For the text-containing cell, return its midpoint in (X, Y) coordinate format. 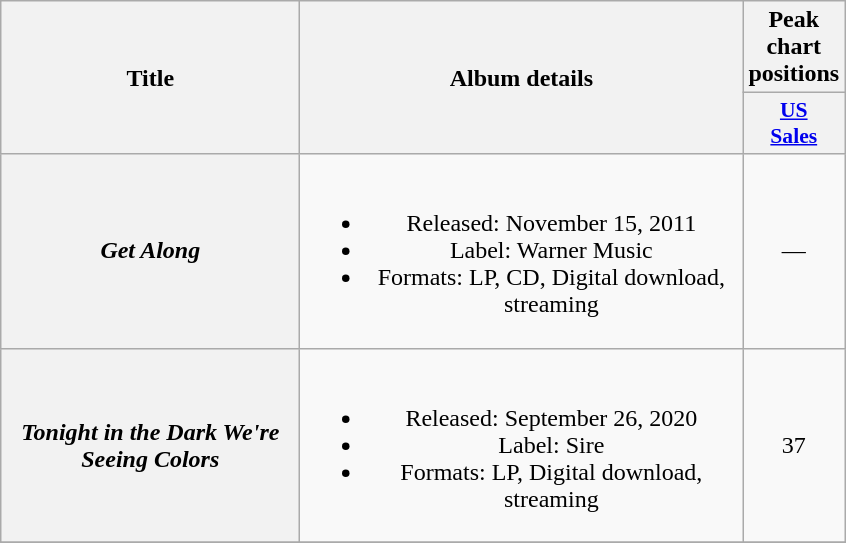
Peak chart positions (794, 47)
Released: September 26, 2020Label: SireFormats: LP, Digital download, streaming (522, 445)
Album details (522, 78)
Tonight in the Dark We're Seeing Colors (150, 445)
37 (794, 445)
Released: November 15, 2011Label: Warner MusicFormats: LP, CD, Digital download, streaming (522, 251)
USSales (794, 124)
Get Along (150, 251)
Title (150, 78)
— (794, 251)
